Find where the given text appears and provide that cell's center as [x, y] coordinate. 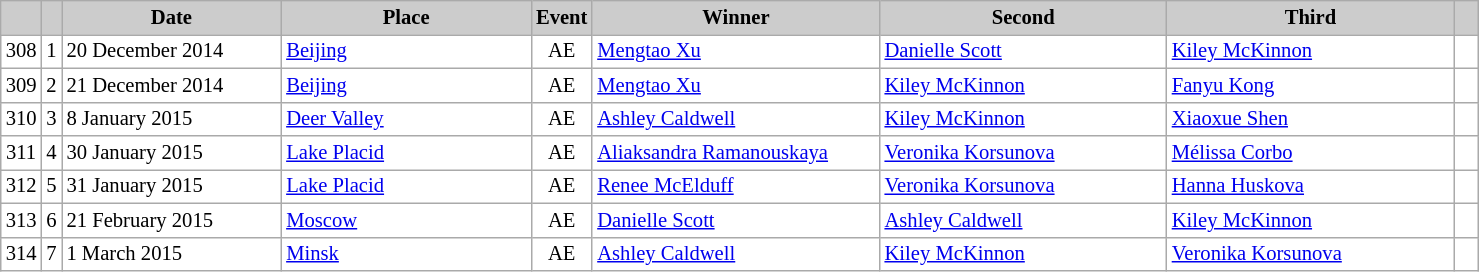
309 [22, 85]
Winner [736, 17]
5 [51, 186]
Mélissa Corbo [1310, 153]
Third [1310, 17]
314 [22, 254]
Minsk [406, 254]
8 January 2015 [172, 119]
1 [51, 51]
2 [51, 85]
Deer Valley [406, 119]
Place [406, 17]
21 February 2015 [172, 220]
312 [22, 186]
Hanna Huskova [1310, 186]
313 [22, 220]
1 March 2015 [172, 254]
Renee McElduff [736, 186]
308 [22, 51]
Xiaoxue Shen [1310, 119]
Fanyu Kong [1310, 85]
Second [1024, 17]
3 [51, 119]
7 [51, 254]
310 [22, 119]
30 January 2015 [172, 153]
Date [172, 17]
Event [562, 17]
20 December 2014 [172, 51]
31 January 2015 [172, 186]
4 [51, 153]
311 [22, 153]
6 [51, 220]
21 December 2014 [172, 85]
Moscow [406, 220]
Aliaksandra Ramanouskaya [736, 153]
